Detect which cell encompasses the target text, then output its (x, y) center coordinate. 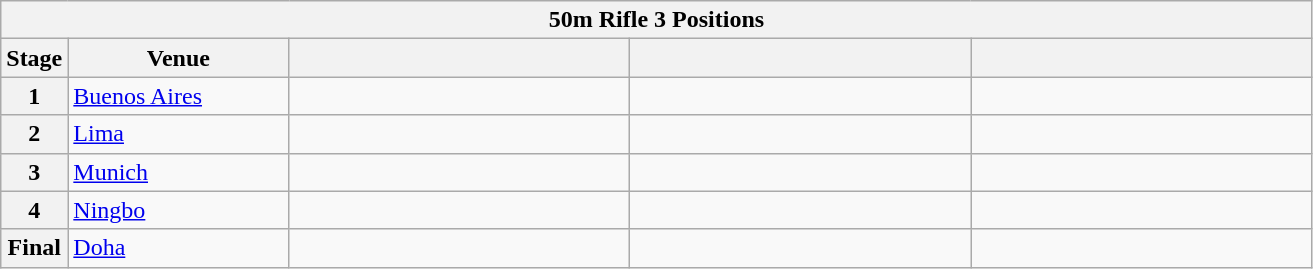
Stage (34, 58)
Venue (178, 58)
50m Rifle 3 Positions (656, 20)
Buenos Aires (178, 96)
Ningbo (178, 210)
3 (34, 172)
Doha (178, 248)
Munich (178, 172)
2 (34, 134)
Final (34, 248)
1 (34, 96)
4 (34, 210)
Lima (178, 134)
